Capture the cell that displays the provided text and extract its (x, y) central coordinate. 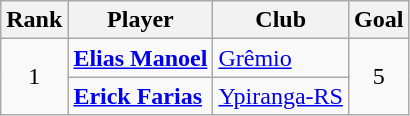
1 (34, 77)
Elias Manoel (140, 58)
Club (281, 20)
5 (378, 77)
Player (140, 20)
Grêmio (281, 58)
Rank (34, 20)
Erick Farias (140, 96)
Goal (378, 20)
Ypiranga-RS (281, 96)
